Determine the (X, Y) coordinate at the center of the cell enclosing the given text.  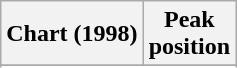
Chart (1998) (72, 34)
Peakposition (189, 34)
